Find where the given text appears and provide that cell's center as (x, y) coordinate. 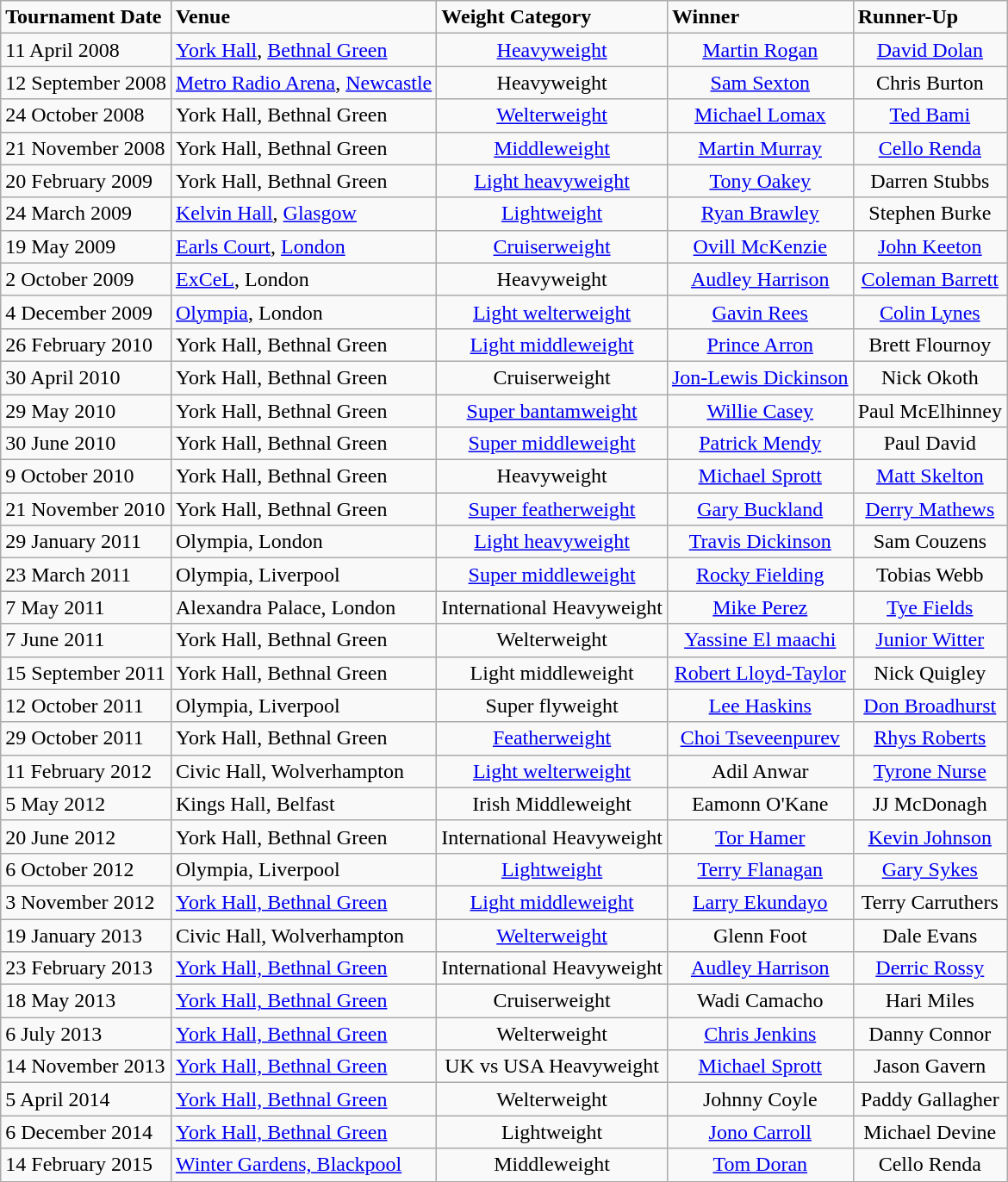
JJ McDonagh (930, 804)
Kings Hall, Belfast (303, 804)
9 October 2010 (86, 476)
UK vs USA Heavyweight (552, 1067)
Yassine El maachi (760, 640)
29 January 2011 (86, 542)
Irish Middleweight (552, 804)
14 February 2015 (86, 1165)
24 October 2008 (86, 115)
14 November 2013 (86, 1067)
Choi Tseveenpurev (760, 738)
Ryan Brawley (760, 214)
Hari Miles (930, 1001)
29 October 2011 (86, 738)
Metro Radio Arena, Newcastle (303, 83)
David Dolan (930, 50)
Tony Oakey (760, 181)
Coleman Barrett (930, 279)
Chris Jenkins (760, 1034)
Super featherweight (552, 509)
Robert Lloyd-Taylor (760, 673)
Stephen Burke (930, 214)
Super bantamweight (552, 411)
ExCeL, London (303, 279)
15 September 2011 (86, 673)
6 October 2012 (86, 869)
Tobias Webb (930, 575)
19 January 2013 (86, 935)
4 December 2009 (86, 312)
20 June 2012 (86, 837)
Ovill McKenzie (760, 246)
Travis Dickinson (760, 542)
Matt Skelton (930, 476)
Don Broadhurst (930, 706)
Wadi Camacho (760, 1001)
19 May 2009 (86, 246)
Paul McElhinney (930, 411)
12 October 2011 (86, 706)
11 April 2008 (86, 50)
Nick Okoth (930, 377)
Prince Arron (760, 345)
Rocky Fielding (760, 575)
12 September 2008 (86, 83)
5 May 2012 (86, 804)
2 October 2009 (86, 279)
7 June 2011 (86, 640)
Lee Haskins (760, 706)
Paul David (930, 444)
Larry Ekundayo (760, 902)
Alexandra Palace, London (303, 607)
Terry Carruthers (930, 902)
Ted Bami (930, 115)
Kelvin Hall, Glasgow (303, 214)
Willie Casey (760, 411)
3 November 2012 (86, 902)
Michael Devine (930, 1132)
Chris Burton (930, 83)
Brett Flournoy (930, 345)
Rhys Roberts (930, 738)
Gary Buckland (760, 509)
5 April 2014 (86, 1099)
Mike Perez (760, 607)
Patrick Mendy (760, 444)
Derric Rossy (930, 968)
Gavin Rees (760, 312)
Sam Sexton (760, 83)
Junior Witter (930, 640)
Gary Sykes (930, 869)
Tyrone Nurse (930, 771)
Eamonn O'Kane (760, 804)
Adil Anwar (760, 771)
Tye Fields (930, 607)
Paddy Gallagher (930, 1099)
Martin Murray (760, 148)
6 July 2013 (86, 1034)
Venue (303, 17)
Featherweight (552, 738)
26 February 2010 (86, 345)
Glenn Foot (760, 935)
Tournament Date (86, 17)
Tor Hamer (760, 837)
John Keeton (930, 246)
Colin Lynes (930, 312)
Martin Rogan (760, 50)
Jon-Lewis Dickinson (760, 377)
Johnny Coyle (760, 1099)
Kevin Johnson (930, 837)
Sam Couzens (930, 542)
20 February 2009 (86, 181)
21 November 2008 (86, 148)
Darren Stubbs (930, 181)
Terry Flanagan (760, 869)
Earls Court, London (303, 246)
Nick Quigley (930, 673)
Dale Evans (930, 935)
Winner (760, 17)
Winter Gardens, Blackpool (303, 1165)
Weight Category (552, 17)
Tom Doran (760, 1165)
Derry Mathews (930, 509)
23 February 2013 (86, 968)
Danny Connor (930, 1034)
7 May 2011 (86, 607)
Michael Lomax (760, 115)
Super flyweight (552, 706)
29 May 2010 (86, 411)
18 May 2013 (86, 1001)
Jason Gavern (930, 1067)
24 March 2009 (86, 214)
30 April 2010 (86, 377)
30 June 2010 (86, 444)
11 February 2012 (86, 771)
Runner-Up (930, 17)
6 December 2014 (86, 1132)
23 March 2011 (86, 575)
Jono Carroll (760, 1132)
21 November 2010 (86, 509)
